Detect which cell encompasses the target text, then output its [X, Y] center coordinate. 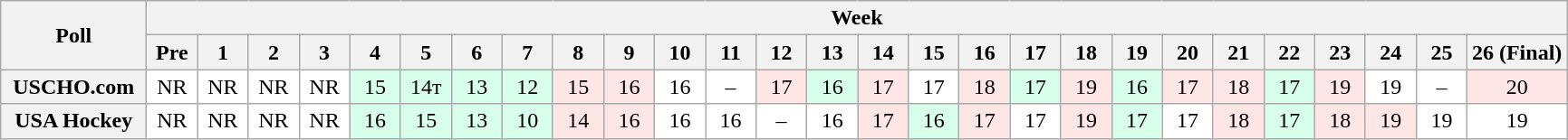
8 [578, 52]
5 [426, 52]
Poll [74, 35]
9 [629, 52]
Pre [172, 52]
25 [1441, 52]
24 [1390, 52]
21 [1238, 52]
7 [527, 52]
6 [476, 52]
26 (Final) [1516, 52]
11 [730, 52]
USCHO.com [74, 87]
Week [857, 18]
1 [223, 52]
4 [375, 52]
3 [324, 52]
23 [1340, 52]
14т [426, 87]
22 [1289, 52]
2 [274, 52]
USA Hockey [74, 121]
